Output the [x, y] coordinate of the center of the cell containing the given text.  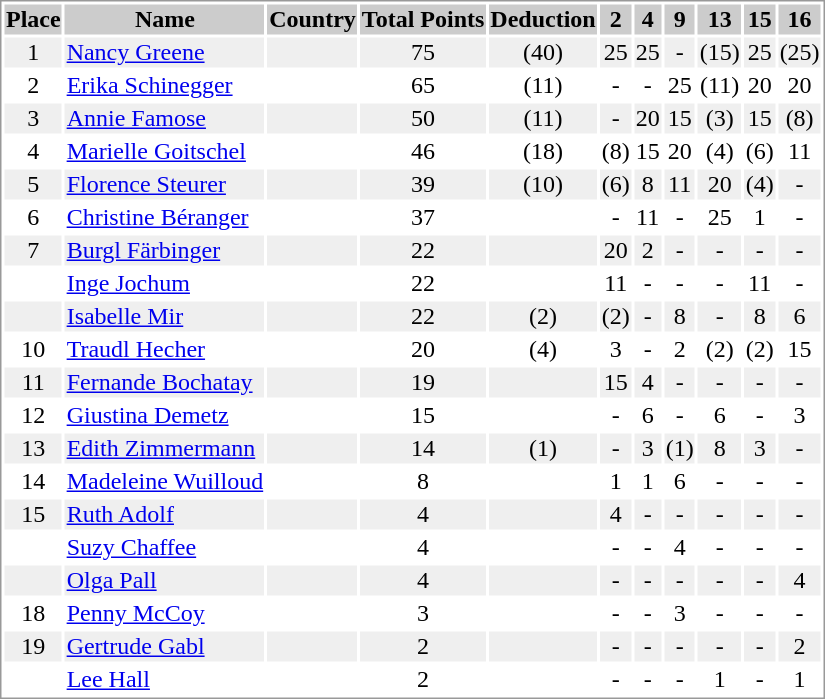
46 [422, 151]
Deduction [543, 19]
Edith Zimmermann [165, 449]
Suzy Chaffee [165, 547]
50 [422, 119]
(25) [800, 53]
(15) [720, 53]
16 [800, 19]
39 [422, 185]
(3) [720, 119]
Fernande Bochatay [165, 383]
Isabelle Mir [165, 317]
Marielle Goitschel [165, 151]
7 [33, 251]
37 [422, 217]
Nancy Greene [165, 53]
10 [33, 349]
(40) [543, 53]
Ruth Adolf [165, 515]
75 [422, 53]
Annie Famose [165, 119]
12 [33, 415]
9 [680, 19]
Country [313, 19]
Florence Steurer [165, 185]
(10) [543, 185]
18 [33, 613]
Inge Jochum [165, 283]
Madeleine Wuilloud [165, 481]
Name [165, 19]
Traudl Hecher [165, 349]
(18) [543, 151]
Total Points [422, 19]
Place [33, 19]
Burgl Färbinger [165, 251]
65 [422, 85]
Olga Pall [165, 581]
Gertrude Gabl [165, 647]
Christine Béranger [165, 217]
Penny McCoy [165, 613]
5 [33, 185]
Giustina Demetz [165, 415]
Erika Schinegger [165, 85]
Lee Hall [165, 679]
